Output the (x, y) coordinate of the center of the cell containing the given text.  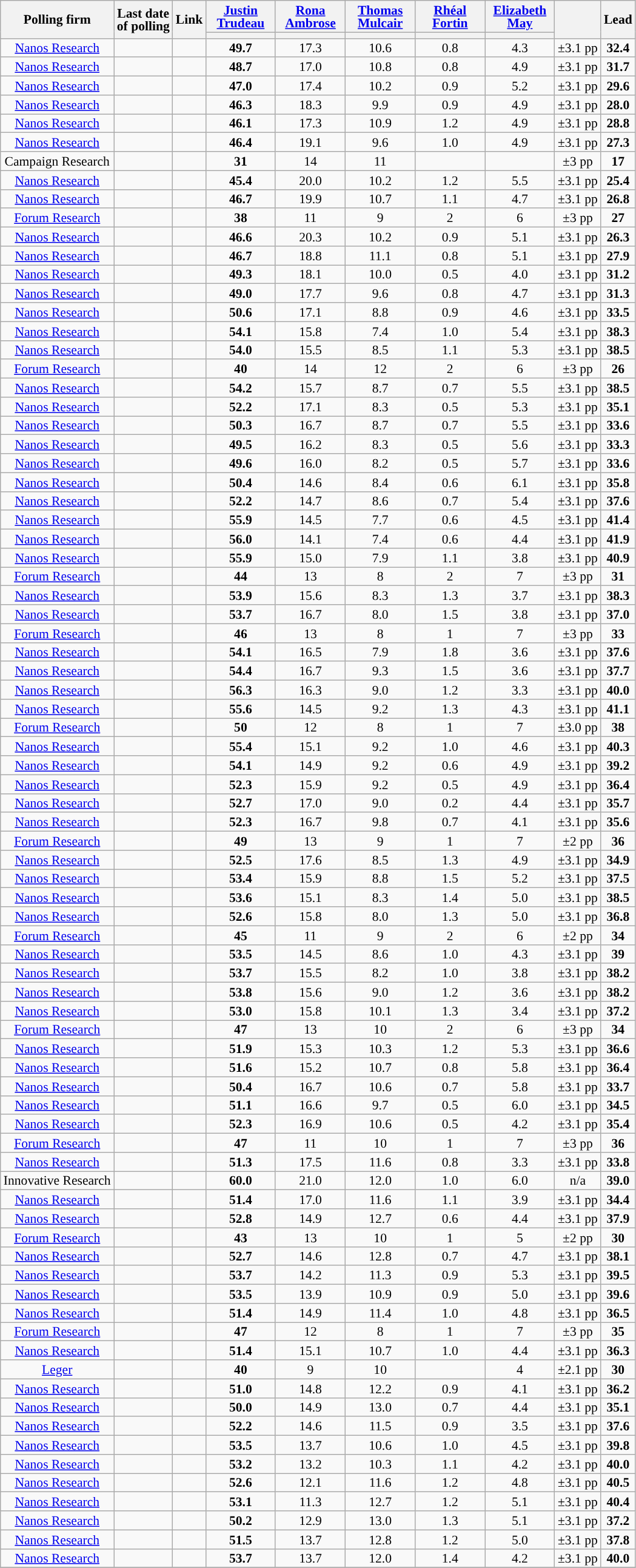
36.2 (618, 1388)
9.8 (381, 823)
Last dateof polling (143, 19)
4.0 (520, 274)
39.5 (618, 1275)
50.2 (240, 1520)
16.2 (310, 444)
27 (618, 218)
18.1 (310, 274)
17.5 (310, 1162)
16.6 (310, 1105)
14.8 (310, 1388)
38.1 (618, 1256)
17 (618, 161)
51.5 (240, 1539)
31.7 (618, 67)
31.2 (618, 274)
12.9 (310, 1520)
34.5 (618, 1105)
46.6 (240, 237)
Elizabeth May (520, 16)
11.4 (381, 1313)
47.0 (240, 86)
39 (618, 954)
36.5 (618, 1313)
21.0 (310, 1180)
20.3 (310, 237)
35 (618, 1332)
49.6 (240, 463)
52.5 (240, 860)
4 (520, 1370)
54.4 (240, 671)
0.2 (450, 803)
50.3 (240, 426)
35.6 (618, 823)
50.0 (240, 1407)
35.4 (618, 1125)
33.8 (618, 1162)
Leger (57, 1370)
55.6 (240, 708)
16.3 (310, 690)
18.3 (310, 104)
Lead (618, 19)
3.9 (520, 1200)
45 (240, 935)
46.1 (240, 124)
36.3 (618, 1350)
41.1 (618, 708)
15.3 (310, 1048)
5.7 (520, 463)
19.1 (310, 142)
39.2 (618, 765)
53.2 (240, 1464)
11.5 (381, 1427)
27.9 (618, 256)
53.9 (240, 596)
19.9 (310, 199)
44 (240, 576)
49.3 (240, 274)
53.8 (240, 992)
53.0 (240, 1011)
10.0 (381, 274)
36.8 (618, 916)
50.6 (240, 312)
34.9 (618, 860)
±2.1 pp (578, 1370)
9.7 (381, 1105)
56.0 (240, 539)
16.5 (310, 651)
16.0 (310, 463)
34.4 (618, 1200)
17.7 (310, 294)
43 (240, 1237)
9.9 (381, 104)
31.3 (618, 294)
49.7 (240, 47)
53.6 (240, 898)
46.4 (240, 142)
39.8 (618, 1445)
Link (189, 19)
8.4 (381, 482)
17.4 (310, 86)
14.1 (310, 539)
37.7 (618, 671)
53.1 (240, 1502)
40.5 (618, 1482)
39.6 (618, 1294)
33.5 (618, 312)
12.1 (310, 1482)
Campaign Research (57, 161)
Polling firm (57, 19)
49.5 (240, 444)
50 (240, 728)
18.8 (310, 256)
10.8 (381, 67)
37.5 (618, 878)
14.7 (310, 501)
14.2 (310, 1275)
51.0 (240, 1388)
15.7 (310, 388)
37.8 (618, 1539)
46 (240, 633)
40.3 (618, 746)
37.0 (618, 614)
28.8 (618, 124)
32.4 (618, 47)
33 (618, 633)
40.9 (618, 558)
51.6 (240, 1068)
56.3 (240, 690)
52.8 (240, 1218)
5 (520, 1237)
45.4 (240, 180)
26.8 (618, 199)
Rhéal Fortin (450, 16)
Thomas Mulcair (381, 16)
51.9 (240, 1048)
±3.0 pp (578, 728)
3.4 (520, 1011)
11.1 (381, 256)
46.3 (240, 104)
35.8 (618, 482)
28.0 (618, 104)
60.0 (240, 1180)
33.7 (618, 1086)
16.9 (310, 1125)
3.5 (520, 1427)
54.0 (240, 349)
9.3 (381, 671)
6.1 (520, 482)
10.1 (381, 1011)
20.0 (310, 180)
15.0 (310, 558)
35.7 (618, 803)
49 (240, 841)
41.4 (618, 520)
13.9 (310, 1294)
29.6 (618, 86)
12.2 (381, 1388)
33.3 (618, 444)
27.3 (618, 142)
n/a (578, 1180)
15.2 (310, 1068)
26.3 (618, 237)
40.4 (618, 1502)
41.9 (618, 539)
7.7 (381, 520)
Innovative Research (57, 1180)
1.8 (450, 651)
54.2 (240, 388)
36.6 (618, 1048)
39.0 (618, 1180)
5.6 (520, 444)
26 (618, 369)
51.1 (240, 1105)
51.3 (240, 1162)
53.4 (240, 878)
55.4 (240, 746)
48.7 (240, 67)
Justin Trudeau (240, 16)
3.7 (520, 596)
49.0 (240, 294)
13.2 (310, 1464)
17.6 (310, 860)
37.9 (618, 1218)
25.4 (618, 180)
Rona Ambrose (310, 16)
